Return the (X, Y) coordinate for the center point of the cell that contains the specified text.  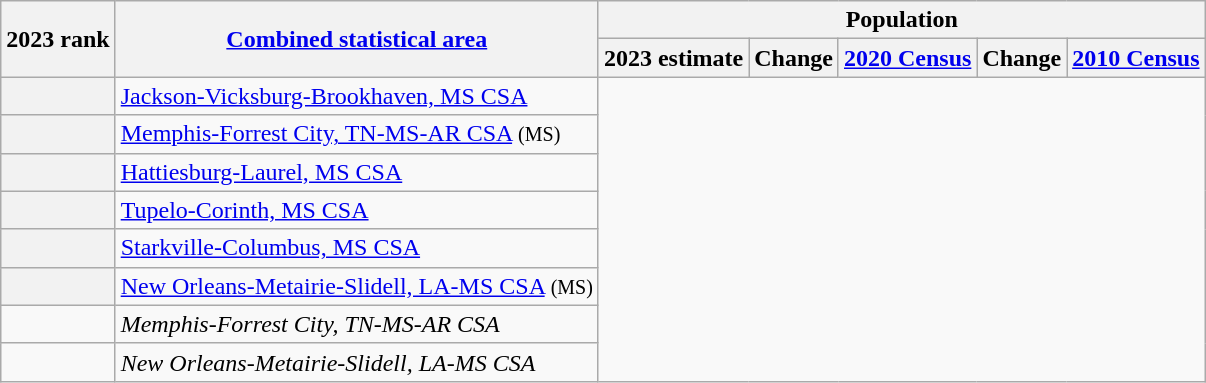
New Orleans-Metairie-Slidell, LA-MS CSA (356, 362)
2020 Census (907, 58)
New Orleans-Metairie-Slidell, LA-MS CSA (MS) (356, 286)
2010 Census (1136, 58)
Starkville-Columbus, MS CSA (356, 248)
Population (902, 20)
Memphis-Forrest City, TN-MS-AR CSA (356, 324)
Combined statistical area (356, 39)
Hattiesburg-Laurel, MS CSA (356, 172)
Memphis-Forrest City, TN-MS-AR CSA (MS) (356, 134)
2023 rank (58, 39)
2023 estimate (673, 58)
Jackson-Vicksburg-Brookhaven, MS CSA (356, 96)
Tupelo-Corinth, MS CSA (356, 210)
